Identify which cell holds the provided text, then report its (X, Y) central coordinate. 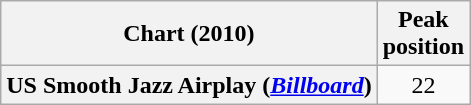
Chart (2010) (189, 34)
US Smooth Jazz Airplay (Billboard) (189, 85)
Peakposition (423, 34)
22 (423, 85)
